Scan for the cell matching the given text and deliver its (X, Y) coordinate at center. 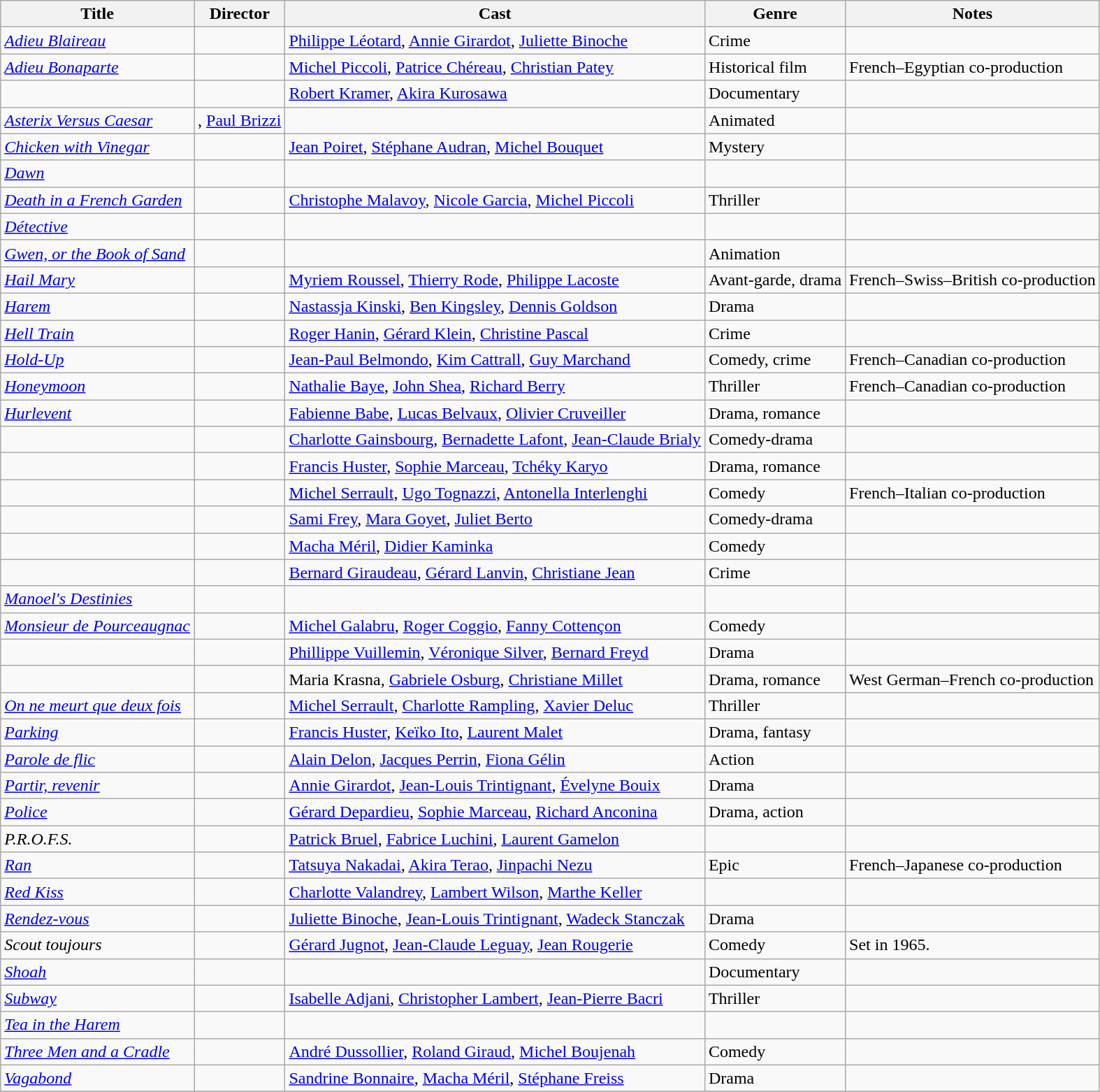
Animated (774, 120)
Michel Galabru, Roger Coggio, Fanny Cottençon (495, 626)
Drama, fantasy (774, 732)
Adieu Blaireau (98, 41)
Charlotte Gainsbourg, Bernadette Lafont, Jean-Claude Brialy (495, 440)
Police (98, 812)
Francis Huster, Sophie Marceau, Tchéky Karyo (495, 466)
Director (240, 14)
French–Swiss–British co-production (973, 280)
Francis Huster, Keïko Ito, Laurent Malet (495, 732)
Monsieur de Pourceaugnac (98, 626)
Sandrine Bonnaire, Macha Méril, Stéphane Freiss (495, 1078)
Genre (774, 14)
Nathalie Baye, John Shea, Richard Berry (495, 387)
Set in 1965. (973, 945)
Hurlevent (98, 413)
Alain Delon, Jacques Perrin, Fiona Gélin (495, 759)
Roger Hanin, Gérard Klein, Christine Pascal (495, 333)
Death in a French Garden (98, 200)
Animation (774, 253)
Historical film (774, 67)
Hold-Up (98, 360)
West German–French co-production (973, 679)
Asterix Versus Caesar (98, 120)
French–Japanese co-production (973, 865)
Harem (98, 306)
Parking (98, 732)
Myriem Roussel, Thierry Rode, Philippe Lacoste (495, 280)
Michel Serrault, Charlotte Rampling, Xavier Deluc (495, 705)
, Paul Brizzi (240, 120)
Michel Serrault, Ugo Tognazzi, Antonella Interlenghi (495, 493)
Parole de flic (98, 759)
André Dussollier, Roland Giraud, Michel Boujenah (495, 1051)
Scout toujours (98, 945)
Avant-garde, drama (774, 280)
Gérard Depardieu, Sophie Marceau, Richard Anconina (495, 812)
Red Kiss (98, 892)
Dawn (98, 173)
Honeymoon (98, 387)
Title (98, 14)
Manoel's Destinies (98, 599)
Partir, revenir (98, 786)
Christophe Malavoy, Nicole Garcia, Michel Piccoli (495, 200)
Isabelle Adjani, Christopher Lambert, Jean-Pierre Bacri (495, 998)
Nastassja Kinski, Ben Kingsley, Dennis Goldson (495, 306)
Détective (98, 227)
Jean Poiret, Stéphane Audran, Michel Bouquet (495, 147)
Drama, action (774, 812)
P.R.O.F.S. (98, 839)
Patrick Bruel, Fabrice Luchini, Laurent Gamelon (495, 839)
Rendez-vous (98, 919)
Cast (495, 14)
Bernard Giraudeau, Gérard Lanvin, Christiane Jean (495, 573)
Vagabond (98, 1078)
Philippe Léotard, Annie Girardot, Juliette Binoche (495, 41)
Epic (774, 865)
Shoah (98, 972)
Tatsuya Nakadai, Akira Terao, Jinpachi Nezu (495, 865)
Hell Train (98, 333)
Ran (98, 865)
Gérard Jugnot, Jean-Claude Leguay, Jean Rougerie (495, 945)
Macha Méril, Didier Kaminka (495, 546)
French–Egyptian co-production (973, 67)
Action (774, 759)
Juliette Binoche, Jean-Louis Trintignant, Wadeck Stanczak (495, 919)
Three Men and a Cradle (98, 1051)
Comedy, crime (774, 360)
Jean-Paul Belmondo, Kim Cattrall, Guy Marchand (495, 360)
Chicken with Vinegar (98, 147)
Tea in the Harem (98, 1025)
French–Italian co-production (973, 493)
Fabienne Babe, Lucas Belvaux, Olivier Cruveiller (495, 413)
Mystery (774, 147)
Maria Krasna, Gabriele Osburg, Christiane Millet (495, 679)
Adieu Bonaparte (98, 67)
Hail Mary (98, 280)
Sami Frey, Mara Goyet, Juliet Berto (495, 519)
Annie Girardot, Jean-Louis Trintignant, Évelyne Bouix (495, 786)
Charlotte Valandrey, Lambert Wilson, Marthe Keller (495, 892)
Notes (973, 14)
Robert Kramer, Akira Kurosawa (495, 94)
Michel Piccoli, Patrice Chéreau, Christian Patey (495, 67)
Subway (98, 998)
On ne meurt que deux fois (98, 705)
Phillippe Vuillemin, Véronique Silver, Bernard Freyd (495, 652)
Gwen, or the Book of Sand (98, 253)
